Capture the cell that displays the provided text and extract its [x, y] central coordinate. 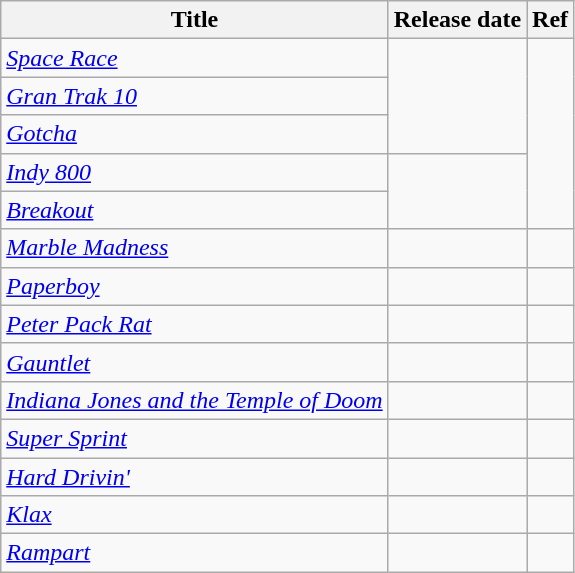
Indiana Jones and the Temple of Doom [194, 400]
Ref [550, 20]
Paperboy [194, 286]
Marble Madness [194, 248]
Indy 800 [194, 172]
Release date [457, 20]
Title [194, 20]
Klax [194, 515]
Gran Trak 10 [194, 96]
Breakout [194, 210]
Gotcha [194, 134]
Hard Drivin' [194, 477]
Rampart [194, 553]
Space Race [194, 58]
Gauntlet [194, 362]
Peter Pack Rat [194, 324]
Super Sprint [194, 438]
